Scan for the cell matching the given text and deliver its (x, y) coordinate at center. 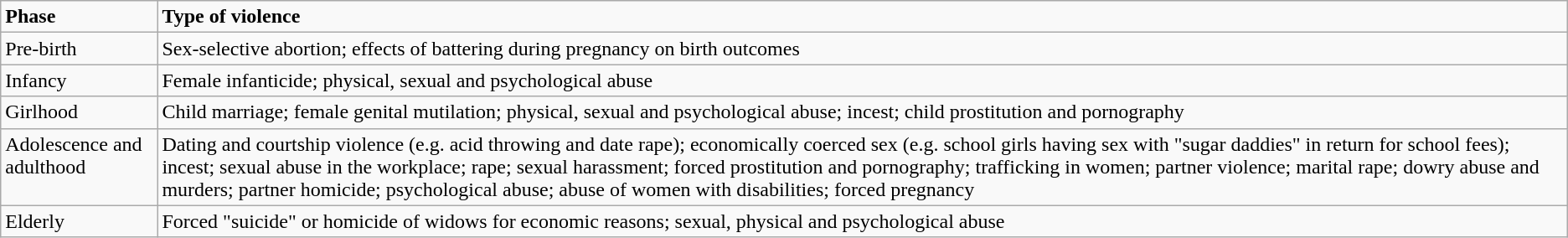
Type of violence (863, 17)
Infancy (79, 80)
Pre-birth (79, 49)
Sex-selective abortion; effects of battering during pregnancy on birth outcomes (863, 49)
Phase (79, 17)
Girlhood (79, 112)
Forced "suicide" or homicide of widows for economic reasons; sexual, physical and psychological abuse (863, 221)
Female infanticide; physical, sexual and psychological abuse (863, 80)
Child marriage; female genital mutilation; physical, sexual and psychological abuse; incest; child prostitution and pornography (863, 112)
Adolescence and adulthood (79, 167)
Elderly (79, 221)
